Return (x, y) of the center of cell containing provided text 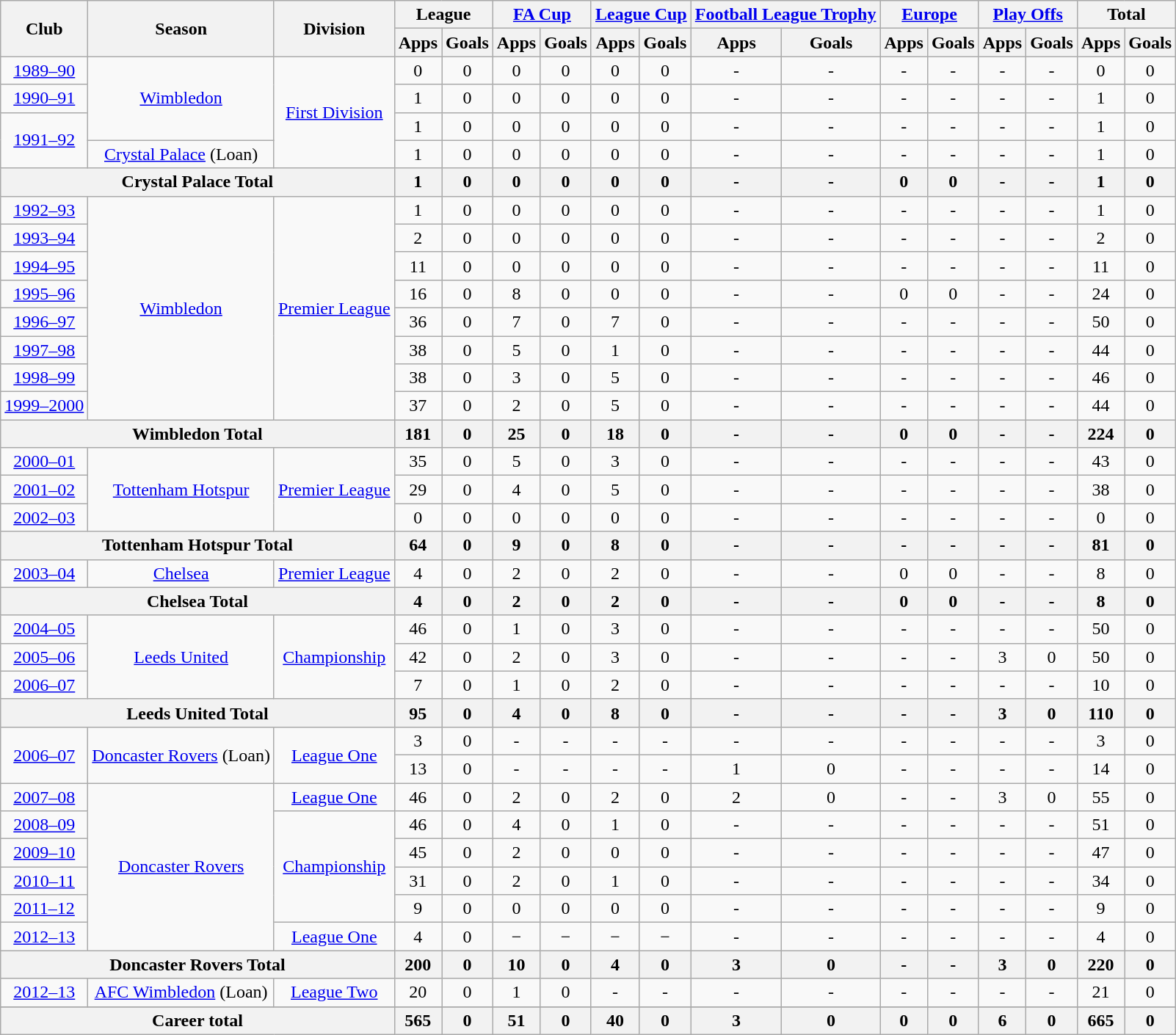
Doncaster Rovers (181, 866)
29 (418, 490)
2005–06 (44, 657)
Chelsea Total (197, 601)
Leeds United Total (197, 713)
34 (1100, 881)
31 (418, 881)
Doncaster Rovers (Loan) (181, 755)
1990–91 (44, 98)
2009–10 (44, 853)
Division (334, 29)
Wimbledon Total (197, 434)
1993–94 (44, 238)
2003–04 (44, 573)
1997–98 (44, 350)
Career total (197, 1020)
1998–99 (44, 378)
2010–11 (44, 881)
40 (615, 1020)
16 (418, 294)
Club (44, 29)
AFC Wimbledon (Loan) (181, 992)
1992–93 (44, 210)
Doncaster Rovers Total (197, 965)
1999–2000 (44, 406)
2001–02 (44, 490)
Chelsea (181, 573)
First Division (334, 112)
1991–92 (44, 140)
36 (418, 322)
81 (1100, 545)
Play Offs (1028, 15)
2008–09 (44, 825)
Season (181, 29)
2011–12 (44, 909)
42 (418, 657)
25 (516, 434)
Football League Trophy (785, 15)
1996–97 (44, 322)
110 (1100, 713)
14 (1100, 769)
220 (1100, 965)
Tottenham Hotspur Total (197, 545)
League Two (334, 992)
24 (1100, 294)
2007–08 (44, 796)
1995–96 (44, 294)
200 (418, 965)
2000–01 (44, 462)
181 (418, 434)
Crystal Palace Total (197, 182)
45 (418, 853)
League (443, 15)
13 (418, 769)
43 (1100, 462)
FA Cup (542, 15)
95 (418, 713)
Europe (929, 15)
47 (1100, 853)
18 (615, 434)
224 (1100, 434)
55 (1100, 796)
64 (418, 545)
37 (418, 406)
6 (1002, 1020)
35 (418, 462)
21 (1100, 992)
Crystal Palace (Loan) (181, 154)
565 (418, 1020)
1989–90 (44, 70)
Leeds United (181, 657)
1994–95 (44, 266)
20 (418, 992)
League Cup (641, 15)
2004–05 (44, 629)
2002–03 (44, 517)
665 (1100, 1020)
Tottenham Hotspur (181, 490)
Total (1126, 15)
